Search for the cell housing the specified text and yield its (x, y) center coordinate. 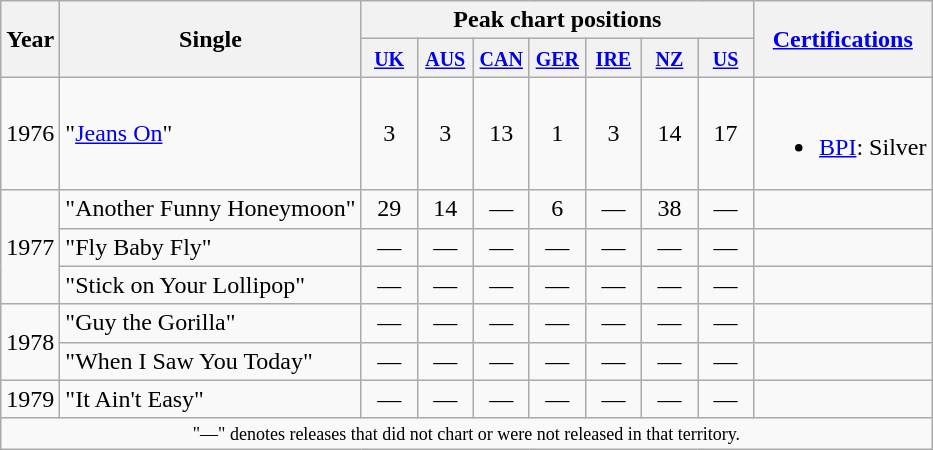
BPI: Silver (843, 134)
UK (389, 58)
NZ (669, 58)
"It Ain't Easy" (210, 399)
"—" denotes releases that did not chart or were not released in that territory. (466, 434)
1977 (30, 247)
1 (557, 134)
Certifications (843, 39)
"Fly Baby Fly" (210, 247)
US (726, 58)
"Stick on Your Lollipop" (210, 285)
17 (726, 134)
"When I Saw You Today" (210, 361)
1978 (30, 342)
1979 (30, 399)
Single (210, 39)
Year (30, 39)
GER (557, 58)
"Guy the Gorilla" (210, 323)
IRE (613, 58)
"Jeans On" (210, 134)
1976 (30, 134)
AUS (445, 58)
"Another Funny Honeymoon" (210, 209)
29 (389, 209)
13 (501, 134)
CAN (501, 58)
6 (557, 209)
38 (669, 209)
Peak chart positions (557, 20)
